Find where the given text appears and provide that cell's center as (X, Y) coordinate. 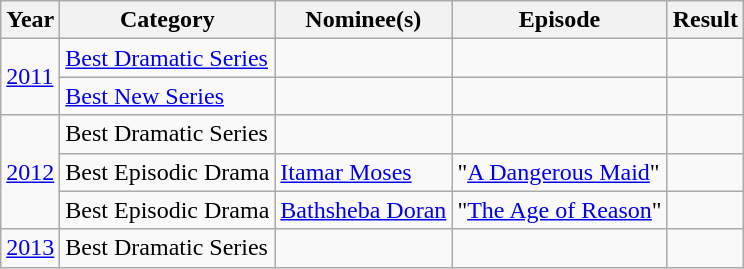
2013 (30, 248)
Itamar Moses (364, 172)
"The Age of Reason" (560, 210)
Episode (560, 20)
Category (168, 20)
Year (30, 20)
"A Dangerous Maid" (560, 172)
Result (705, 20)
2011 (30, 77)
Bathsheba Doran (364, 210)
Best New Series (168, 96)
Nominee(s) (364, 20)
2012 (30, 172)
